Provide the (X, Y) coordinate of the cell's center where the given text is located.  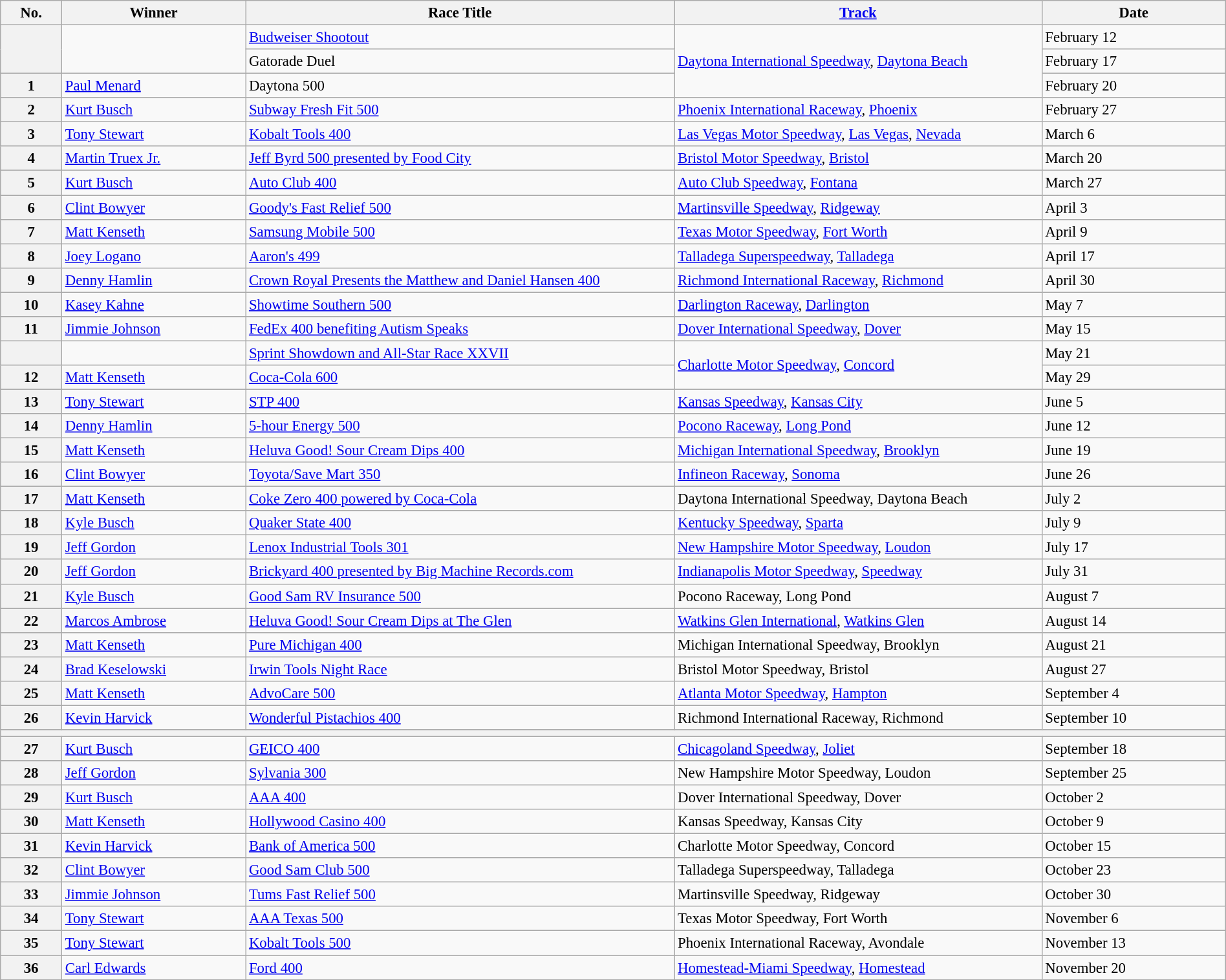
Kobalt Tools 400 (460, 134)
8 (31, 256)
March 20 (1134, 158)
GEICO 400 (460, 749)
17 (31, 499)
Darlington Raceway, Darlington (858, 304)
35 (31, 943)
Daytona 500 (460, 86)
Aaron's 499 (460, 256)
May 15 (1134, 329)
15 (31, 451)
Good Sam RV Insurance 500 (460, 596)
Brad Keselowski (153, 669)
AAA 400 (460, 798)
November 6 (1134, 919)
July 2 (1134, 499)
October 9 (1134, 822)
29 (31, 798)
24 (31, 669)
October 15 (1134, 846)
3 (31, 134)
October 23 (1134, 870)
10 (31, 304)
4 (31, 158)
AAA Texas 500 (460, 919)
Las Vegas Motor Speedway, Las Vegas, Nevada (858, 134)
Bank of America 500 (460, 846)
Heluva Good! Sour Cream Dips at The Glen (460, 621)
Coke Zero 400 powered by Coca-Cola (460, 499)
Date (1134, 13)
Sprint Showdown and All-Star Race XXVII (460, 353)
April 30 (1134, 280)
16 (31, 474)
September 18 (1134, 749)
Lenox Industrial Tools 301 (460, 548)
Good Sam Club 500 (460, 870)
Crown Royal Presents the Matthew and Daniel Hansen 400 (460, 280)
Martin Truex Jr. (153, 158)
Samsung Mobile 500 (460, 231)
13 (31, 401)
32 (31, 870)
25 (31, 694)
5-hour Energy 500 (460, 426)
5 (31, 183)
27 (31, 749)
Jeff Byrd 500 presented by Food City (460, 158)
36 (31, 968)
August 14 (1134, 621)
June 12 (1134, 426)
Track (858, 13)
Coca-Cola 600 (460, 378)
March 6 (1134, 134)
Toyota/Save Mart 350 (460, 474)
August 7 (1134, 596)
Pure Michigan 400 (460, 644)
September 25 (1134, 773)
Chicagoland Speedway, Joliet (858, 749)
Paul Menard (153, 86)
Watkins Glen International, Watkins Glen (858, 621)
February 27 (1134, 110)
Auto Club Speedway, Fontana (858, 183)
STP 400 (460, 401)
Budweiser Shootout (460, 37)
May 29 (1134, 378)
February 20 (1134, 86)
June 5 (1134, 401)
No. (31, 13)
March 27 (1134, 183)
Hollywood Casino 400 (460, 822)
AdvoCare 500 (460, 694)
Irwin Tools Night Race (460, 669)
Brickyard 400 presented by Big Machine Records.com (460, 572)
Heluva Good! Sour Cream Dips 400 (460, 451)
Kasey Kahne (153, 304)
26 (31, 718)
June 19 (1134, 451)
April 17 (1134, 256)
11 (31, 329)
September 4 (1134, 694)
July 9 (1134, 523)
Homestead-Miami Speedway, Homestead (858, 968)
April 3 (1134, 208)
2 (31, 110)
6 (31, 208)
Gatorade Duel (460, 61)
14 (31, 426)
Infineon Raceway, Sonoma (858, 474)
February 17 (1134, 61)
April 9 (1134, 231)
Sylvania 300 (460, 773)
July 31 (1134, 572)
November 20 (1134, 968)
31 (31, 846)
Subway Fresh Fit 500 (460, 110)
Wonderful Pistachios 400 (460, 718)
12 (31, 378)
Atlanta Motor Speedway, Hampton (858, 694)
Showtime Southern 500 (460, 304)
Phoenix International Raceway, Avondale (858, 943)
Auto Club 400 (460, 183)
July 17 (1134, 548)
September 10 (1134, 718)
Quaker State 400 (460, 523)
9 (31, 280)
1 (31, 86)
Carl Edwards (153, 968)
May 7 (1134, 304)
20 (31, 572)
7 (31, 231)
18 (31, 523)
Indianapolis Motor Speedway, Speedway (858, 572)
Marcos Ambrose (153, 621)
Goody's Fast Relief 500 (460, 208)
22 (31, 621)
19 (31, 548)
Joey Logano (153, 256)
Tums Fast Relief 500 (460, 895)
FedEx 400 benefiting Autism Speaks (460, 329)
21 (31, 596)
February 12 (1134, 37)
Kentucky Speedway, Sparta (858, 523)
August 27 (1134, 669)
Race Title (460, 13)
30 (31, 822)
Winner (153, 13)
23 (31, 644)
Kobalt Tools 500 (460, 943)
34 (31, 919)
June 26 (1134, 474)
Phoenix International Raceway, Phoenix (858, 110)
May 21 (1134, 353)
October 30 (1134, 895)
Ford 400 (460, 968)
28 (31, 773)
33 (31, 895)
October 2 (1134, 798)
November 13 (1134, 943)
August 21 (1134, 644)
